Return the [x, y] coordinate for the center point of the cell that contains the specified text.  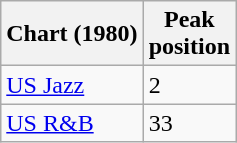
US R&B [72, 123]
Peakposition [189, 34]
33 [189, 123]
2 [189, 85]
Chart (1980) [72, 34]
US Jazz [72, 85]
